Return (X, Y) of the center of cell containing provided text 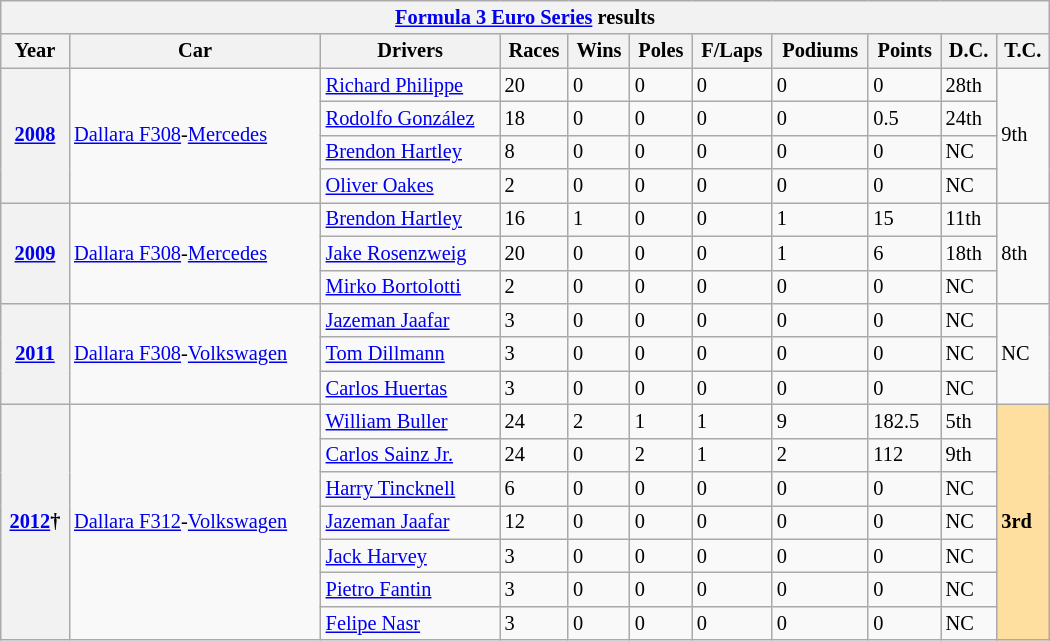
Richard Philippe (410, 85)
Felipe Nasr (410, 623)
D.C. (969, 51)
3rd (1022, 522)
Wins (599, 51)
16 (534, 219)
18th (969, 253)
182.5 (904, 421)
2012† (35, 522)
Carlos Huertas (410, 388)
William Buller (410, 421)
5th (969, 421)
2011 (35, 354)
Dallara F312-Volkswagen (195, 522)
12 (534, 522)
8 (534, 152)
Jack Harvey (410, 556)
T.C. (1022, 51)
2009 (35, 252)
24th (969, 118)
Poles (661, 51)
F/Laps (732, 51)
Carlos Sainz Jr. (410, 455)
Rodolfo González (410, 118)
112 (904, 455)
Dallara F308-Volkswagen (195, 354)
Podiums (820, 51)
Car (195, 51)
Harry Tincknell (410, 489)
Formula 3 Euro Series results (525, 17)
28th (969, 85)
Drivers (410, 51)
9 (820, 421)
Oliver Oakes (410, 186)
0.5 (904, 118)
Points (904, 51)
11th (969, 219)
15 (904, 219)
8th (1022, 252)
Jake Rosenzweig (410, 253)
Tom Dillmann (410, 354)
Pietro Fantin (410, 589)
2008 (35, 136)
Mirko Bortolotti (410, 287)
Year (35, 51)
18 (534, 118)
Races (534, 51)
